From the cell containing the given text, extract its center point as (X, Y) coordinate. 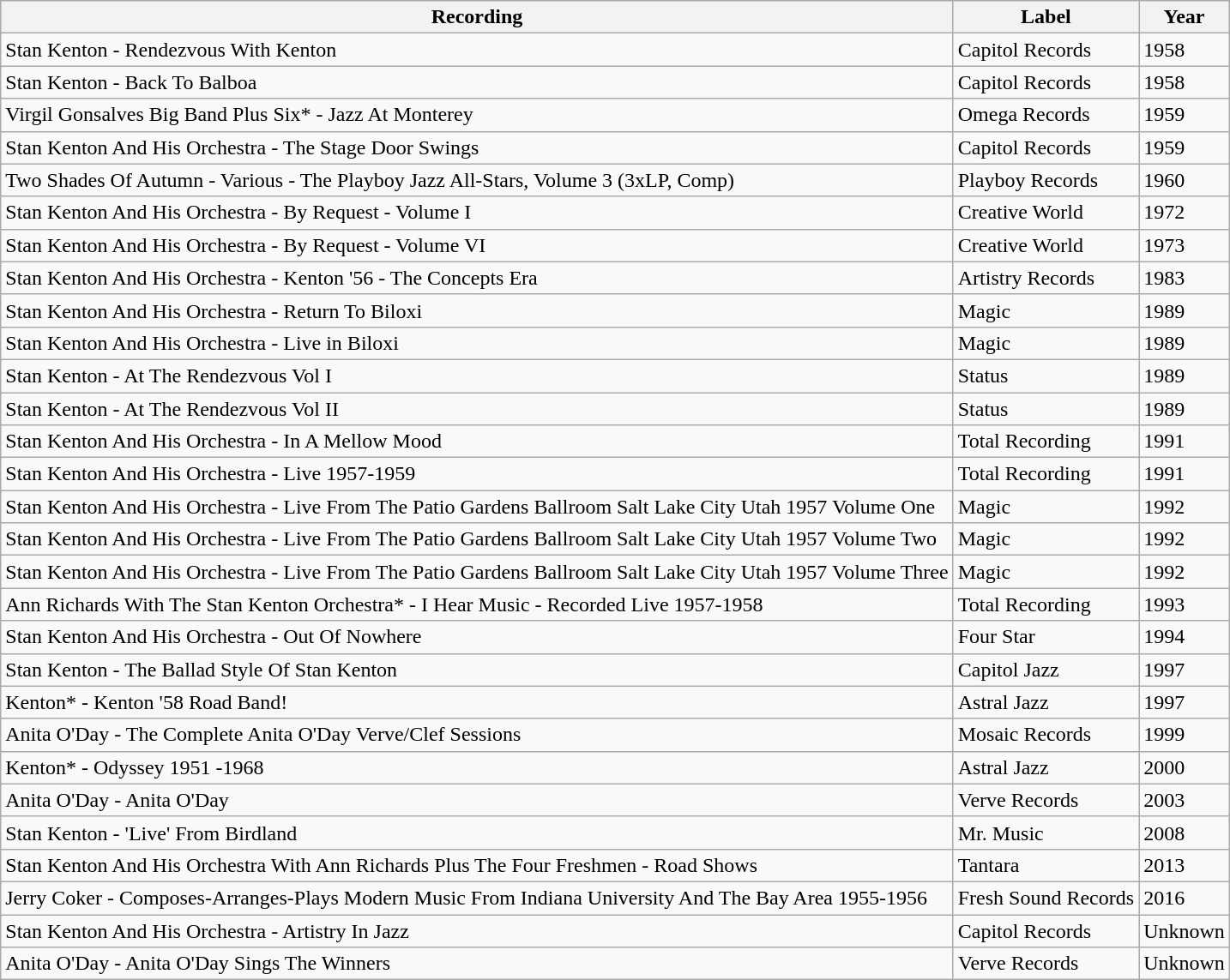
Year (1185, 17)
1994 (1185, 637)
Stan Kenton And His Orchestra - Return To Biloxi (477, 310)
2016 (1185, 898)
2000 (1185, 767)
1983 (1185, 278)
Stan Kenton And His Orchestra - Kenton '56 - The Concepts Era (477, 278)
Stan Kenton And His Orchestra - Live From The Patio Gardens Ballroom Salt Lake City Utah 1957 Volume Three (477, 572)
Stan Kenton And His Orchestra - Out Of Nowhere (477, 637)
Stan Kenton - 'Live' From Birdland (477, 833)
Stan Kenton And His Orchestra With Ann Richards Plus The Four Freshmen - Road Shows (477, 865)
Stan Kenton And His Orchestra - Live From The Patio Gardens Ballroom Salt Lake City Utah 1957 Volume Two (477, 539)
Stan Kenton And His Orchestra - Live in Biloxi (477, 343)
Fresh Sound Records (1046, 898)
Stan Kenton - At The Rendezvous Vol II (477, 409)
Kenton* - Kenton '58 Road Band! (477, 702)
2008 (1185, 833)
Playboy Records (1046, 180)
Anita O'Day - The Complete Anita O'Day Verve/Clef Sessions (477, 735)
Stan Kenton And His Orchestra - In A Mellow Mood (477, 442)
Stan Kenton - At The Rendezvous Vol I (477, 376)
Recording (477, 17)
Stan Kenton And His Orchestra - Live From The Patio Gardens Ballroom Salt Lake City Utah 1957 Volume One (477, 507)
Two Shades Of Autumn - Various - The Playboy Jazz All-Stars, Volume 3 (3xLP, Comp) (477, 180)
Stan Kenton - The Ballad Style Of Stan Kenton (477, 670)
Stan Kenton - Back To Balboa (477, 82)
1960 (1185, 180)
Stan Kenton And His Orchestra - Artistry In Jazz (477, 930)
Label (1046, 17)
Mosaic Records (1046, 735)
Anita O'Day - Anita O'Day Sings The Winners (477, 964)
Four Star (1046, 637)
Stan Kenton And His Orchestra - By Request - Volume I (477, 213)
2013 (1185, 865)
Stan Kenton And His Orchestra - The Stage Door Swings (477, 147)
Virgil Gonsalves Big Band Plus Six* - Jazz At Monterey (477, 115)
Anita O'Day - Anita O'Day (477, 800)
Kenton* - Odyssey 1951 -1968 (477, 767)
Artistry Records (1046, 278)
Mr. Music (1046, 833)
Ann Richards With The Stan Kenton Orchestra* - I Hear Music - Recorded Live 1957-1958 (477, 604)
Omega Records (1046, 115)
2003 (1185, 800)
Capitol Jazz (1046, 670)
Stan Kenton - Rendezvous With Kenton (477, 50)
Stan Kenton And His Orchestra - By Request - Volume VI (477, 245)
Stan Kenton And His Orchestra - Live 1957-1959 (477, 474)
1973 (1185, 245)
1993 (1185, 604)
Tantara (1046, 865)
1999 (1185, 735)
1972 (1185, 213)
Jerry Coker - Composes-Arranges-Plays Modern Music From Indiana University And The Bay Area 1955-1956 (477, 898)
